Detect which cell encompasses the target text, then output its (x, y) center coordinate. 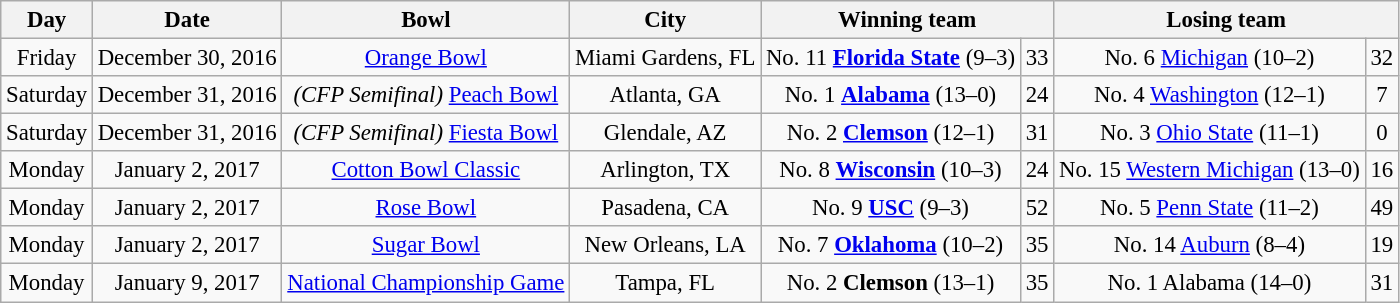
Date (187, 20)
Bowl (426, 20)
No. 5 Penn State (11–2) (1210, 208)
Rose Bowl (426, 208)
Sugar Bowl (426, 245)
Pasadena, CA (666, 208)
No. 2 Clemson (12–1) (891, 133)
(CFP Semifinal) Peach Bowl (426, 95)
49 (1382, 208)
16 (1382, 170)
No. 2 Clemson (13–1) (891, 283)
No. 3 Ohio State (11–1) (1210, 133)
32 (1382, 58)
No. 8 Wisconsin (10–3) (891, 170)
0 (1382, 133)
Miami Gardens, FL (666, 58)
Friday (47, 58)
Day (47, 20)
(CFP Semifinal) Fiesta Bowl (426, 133)
No. 9 USC (9–3) (891, 208)
New Orleans, LA (666, 245)
No. 7 Oklahoma (10–2) (891, 245)
No. 1 Alabama (13–0) (891, 95)
Cotton Bowl Classic (426, 170)
Tampa, FL (666, 283)
19 (1382, 245)
National Championship Game (426, 283)
No. 14 Auburn (8–4) (1210, 245)
December 30, 2016 (187, 58)
Orange Bowl (426, 58)
Glendale, AZ (666, 133)
52 (1036, 208)
Atlanta, GA (666, 95)
No. 6 Michigan (10–2) (1210, 58)
Losing team (1226, 20)
No. 15 Western Michigan (13–0) (1210, 170)
No. 11 Florida State (9–3) (891, 58)
33 (1036, 58)
Arlington, TX (666, 170)
Winning team (908, 20)
No. 1 Alabama (14–0) (1210, 283)
City (666, 20)
No. 4 Washington (12–1) (1210, 95)
January 9, 2017 (187, 283)
7 (1382, 95)
